Return (X, Y) of the center of cell containing provided text 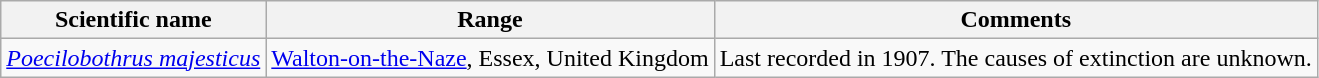
Scientific name (134, 20)
Range (490, 20)
Poecilobothrus majesticus (134, 58)
Last recorded in 1907. The causes of extinction are unknown. (1016, 58)
Walton-on-the-Naze, Essex, United Kingdom (490, 58)
Comments (1016, 20)
